Return the (X, Y) coordinate for the center point of the cell that contains the specified text.  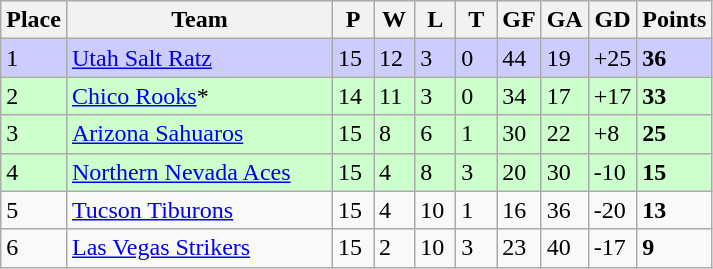
Points (674, 20)
Las Vegas Strikers (199, 248)
GD (612, 20)
P (354, 20)
T (476, 20)
13 (674, 210)
17 (564, 96)
9 (674, 248)
40 (564, 248)
+25 (612, 58)
W (394, 20)
-20 (612, 210)
Place (34, 20)
-10 (612, 172)
L (436, 20)
Tucson Tiburons (199, 210)
Arizona Sahuaros (199, 134)
44 (519, 58)
Team (199, 20)
33 (674, 96)
16 (519, 210)
Northern Nevada Aces (199, 172)
23 (519, 248)
34 (519, 96)
GA (564, 20)
GF (519, 20)
11 (394, 96)
-17 (612, 248)
+8 (612, 134)
19 (564, 58)
Chico Rooks* (199, 96)
22 (564, 134)
14 (354, 96)
5 (34, 210)
Utah Salt Ratz (199, 58)
20 (519, 172)
12 (394, 58)
+17 (612, 96)
25 (674, 134)
